Locate the cell with the specified text and output its [x, y] center coordinate. 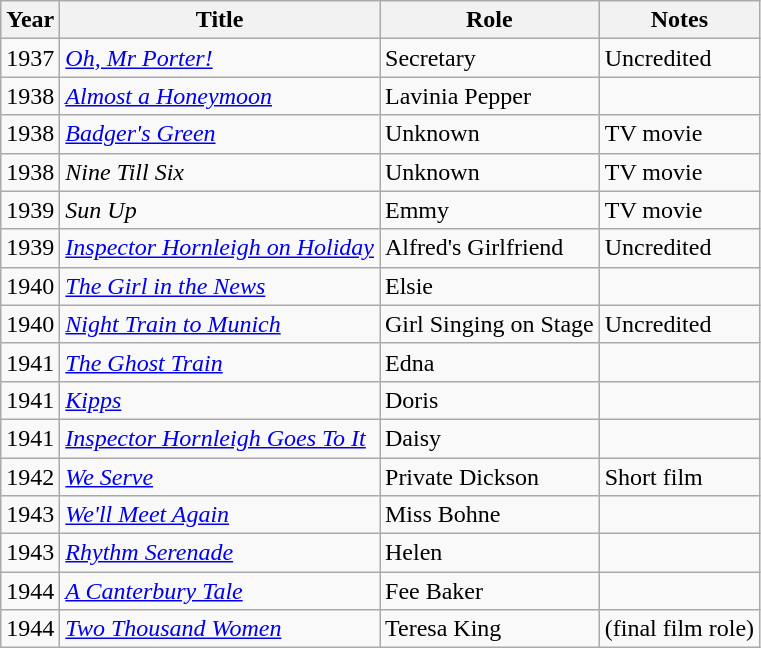
Oh, Mr Porter! [220, 58]
Two Thousand Women [220, 629]
Girl Singing on Stage [490, 324]
Title [220, 20]
Night Train to Munich [220, 324]
Almost a Honeymoon [220, 96]
Rhythm Serenade [220, 553]
Year [30, 20]
Secretary [490, 58]
Edna [490, 362]
Badger's Green [220, 134]
Nine Till Six [220, 172]
Kipps [220, 400]
We'll Meet Again [220, 515]
Fee Baker [490, 591]
The Ghost Train [220, 362]
Miss Bohne [490, 515]
Role [490, 20]
Lavinia Pepper [490, 96]
The Girl in the News [220, 286]
Alfred's Girlfriend [490, 248]
Doris [490, 400]
A Canterbury Tale [220, 591]
Elsie [490, 286]
We Serve [220, 477]
Emmy [490, 210]
Daisy [490, 438]
Short film [679, 477]
(final film role) [679, 629]
Private Dickson [490, 477]
Notes [679, 20]
Teresa King [490, 629]
Helen [490, 553]
Sun Up [220, 210]
1937 [30, 58]
Inspector Hornleigh on Holiday [220, 248]
1942 [30, 477]
Inspector Hornleigh Goes To It [220, 438]
